Scan for the cell matching the given text and deliver its [X, Y] coordinate at center. 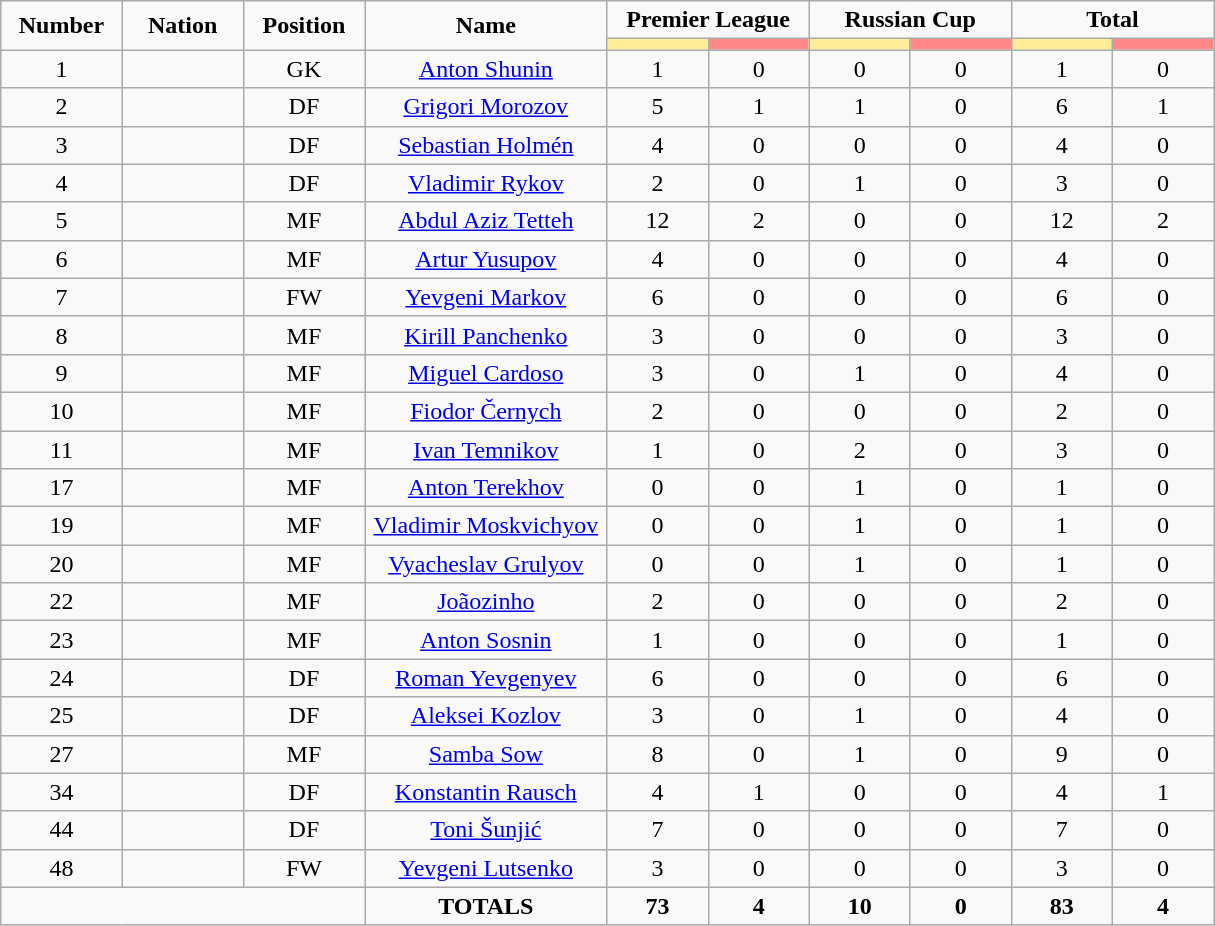
20 [62, 564]
Name [486, 26]
Joãozinho [486, 602]
GK [304, 69]
Grigori Morozov [486, 107]
Toni Šunjić [486, 830]
27 [62, 754]
Konstantin Rausch [486, 792]
44 [62, 830]
Anton Terekhov [486, 488]
TOTALS [486, 906]
Sebastian Holmén [486, 145]
Roman Yevgenyev [486, 678]
23 [62, 640]
Fiodor Černych [486, 411]
11 [62, 449]
83 [1062, 906]
Position [304, 26]
Vladimir Rykov [486, 183]
22 [62, 602]
48 [62, 868]
Vyacheslav Grulyov [486, 564]
Premier League [708, 20]
Artur Yusupov [486, 259]
Yevgeni Lutsenko [486, 868]
Total [1112, 20]
Ivan Temnikov [486, 449]
17 [62, 488]
Kirill Panchenko [486, 335]
Aleksei Kozlov [486, 716]
73 [658, 906]
Russian Cup [910, 20]
Anton Sosnin [486, 640]
25 [62, 716]
Nation [182, 26]
Number [62, 26]
Anton Shunin [486, 69]
34 [62, 792]
24 [62, 678]
19 [62, 526]
Yevgeni Markov [486, 297]
Abdul Aziz Tetteh [486, 221]
Miguel Cardoso [486, 373]
Vladimir Moskvichyov [486, 526]
Samba Sow [486, 754]
